Pinpoint the cell where the given text exists, returning its (x, y) midpoint coordinate. 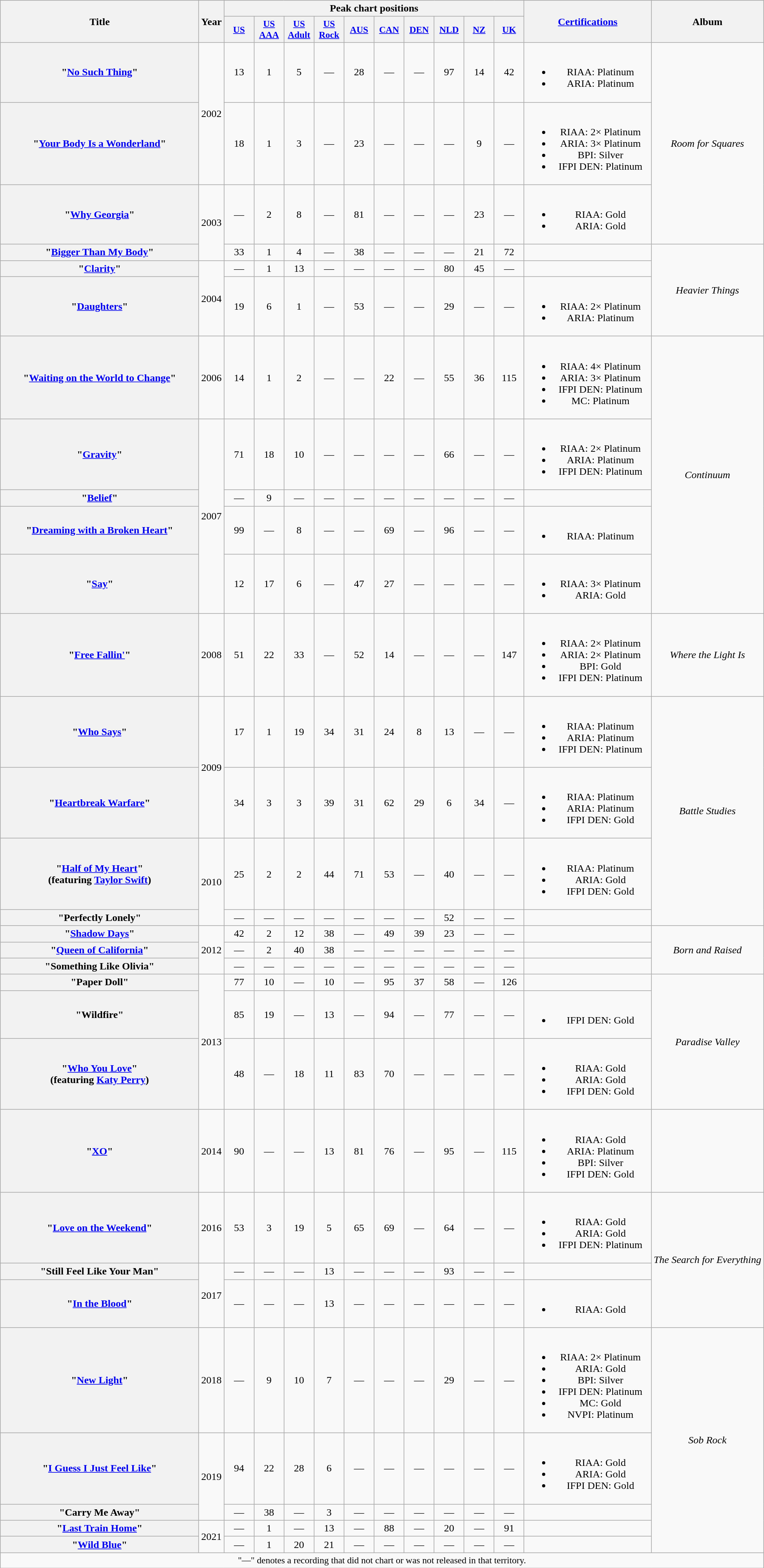
83 (359, 1074)
99 (239, 530)
CAN (389, 30)
2010 (212, 882)
RIAA: PlatinumARIA: PlatinumIFPI DEN: Platinum (588, 732)
"Carry Me Away" (99, 1512)
"Still Feel Like Your Man" (99, 1271)
"Daughters" (99, 306)
55 (449, 377)
USAdult (299, 30)
RIAA: Platinum (588, 530)
"I Guess I Just Feel Like" (99, 1468)
RIAA: GoldARIA: PlatinumBPI: SilverIFPI DEN: Gold (588, 1151)
91 (509, 1528)
126 (509, 982)
Battle Studies (707, 811)
2008 (212, 655)
Room for Squares (707, 143)
2017 (212, 1295)
RIAA: 2× PlatinumARIA: PlatinumIFPI DEN: Platinum (588, 454)
Album (707, 21)
US (239, 30)
45 (480, 268)
Year (212, 21)
70 (389, 1074)
"Perfectly Lonely" (99, 918)
"In the Blood" (99, 1303)
USAAA (269, 30)
"Clarity" (99, 268)
48 (239, 1074)
RIAA: GoldARIA: Gold (588, 214)
"Wild Blue" (99, 1545)
Born and Raised (707, 950)
NLD (449, 30)
"Last Train Home" (99, 1528)
66 (449, 454)
RIAA: PlatinumARIA: Platinum (588, 72)
2003 (212, 222)
"—" denotes a recording that did not chart or was not released in that territory. (382, 1560)
2004 (212, 298)
"Bigger Than My Body" (99, 252)
The Search for Everything (707, 1260)
88 (389, 1528)
RIAA: 2× PlatinumARIA: 3× PlatinumBPI: SilverIFPI DEN: Platinum (588, 143)
72 (509, 252)
49 (389, 934)
27 (389, 584)
2012 (212, 950)
Certifications (588, 21)
DEN (419, 30)
"Heartbreak Warfare" (99, 803)
25 (239, 874)
"Dreaming with a Broken Heart" (99, 530)
4 (299, 252)
"Love on the Weekend" (99, 1228)
Continuum (707, 475)
90 (239, 1151)
58 (449, 982)
62 (389, 803)
2019 (212, 1477)
65 (359, 1228)
"Waiting on the World to Change" (99, 377)
24 (389, 732)
2021 (212, 1537)
"New Light" (99, 1380)
2009 (212, 767)
2006 (212, 377)
2013 (212, 1042)
IFPI DEN: Gold (588, 1014)
Paradise Valley (707, 1042)
"Half of My Heart"(featuring Taylor Swift) (99, 874)
RIAA: 2× PlatinumARIA: 2× PlatinumBPI: GoldIFPI DEN: Platinum (588, 655)
97 (449, 72)
85 (239, 1014)
"Say" (99, 584)
USRock (329, 30)
"Something Like Olivia" (99, 966)
Heavier Things (707, 290)
93 (449, 1271)
"Why Georgia" (99, 214)
"Wildfire" (99, 1014)
"Belief" (99, 498)
AUS (359, 30)
2018 (212, 1380)
RIAA: PlatinumARIA: GoldIFPI DEN: Gold (588, 874)
"Who Says" (99, 732)
64 (449, 1228)
"Your Body Is a Wonderland" (99, 143)
"XO" (99, 1151)
11 (329, 1074)
Title (99, 21)
2007 (212, 516)
96 (449, 530)
147 (509, 655)
NZ (480, 30)
"Who You Love"(featuring Katy Perry) (99, 1074)
44 (329, 874)
"Queen of California" (99, 950)
76 (389, 1151)
2002 (212, 114)
"Shadow Days" (99, 934)
2014 (212, 1151)
RIAA: 2× PlatinumARIA: GoldBPI: SilverIFPI DEN: PlatinumMC: GoldNVPI: Platinum (588, 1380)
RIAA: PlatinumARIA: PlatinumIFPI DEN: Gold (588, 803)
36 (480, 377)
RIAA: GoldARIA: GoldIFPI DEN: Platinum (588, 1228)
"Paper Doll" (99, 982)
Peak chart positions (374, 9)
RIAA: 2× PlatinumARIA: Platinum (588, 306)
Where the Light Is (707, 655)
"No Such Thing" (99, 72)
80 (449, 268)
47 (359, 584)
"Gravity" (99, 454)
"Free Fallin'" (99, 655)
UK (509, 30)
RIAA: Gold (588, 1303)
Sob Rock (707, 1440)
RIAA: 3× PlatinumARIA: Gold (588, 584)
7 (329, 1380)
37 (419, 982)
2016 (212, 1228)
RIAA: 4× PlatinumARIA: 3× PlatinumIFPI DEN: PlatinumMC: Platinum (588, 377)
51 (239, 655)
